Locate the cell with the specified text and output its [x, y] center coordinate. 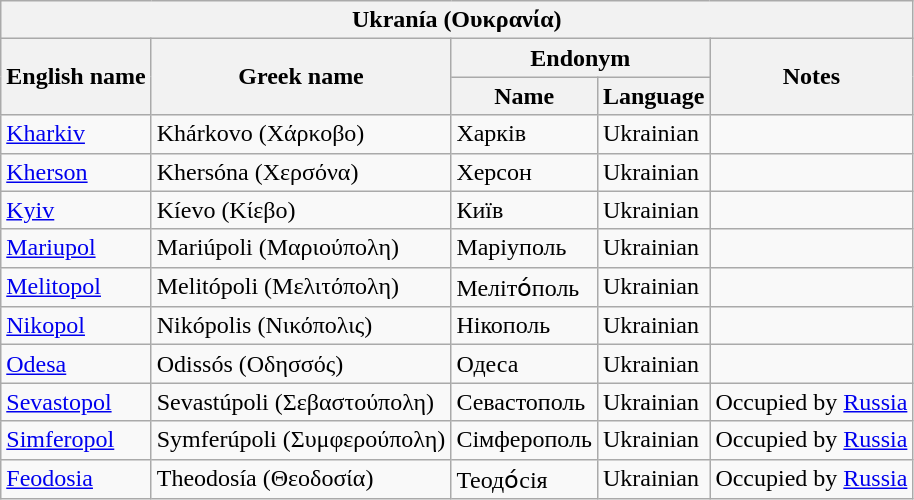
Name [524, 96]
Mariupol [76, 248]
Khersóna (Χερσόνα) [301, 172]
Kyiv [76, 210]
Маріуполь [524, 248]
Kharkiv [76, 134]
Ukranía (Ουκρανία) [457, 20]
Greek name [301, 77]
Theodosía (Θεοδoσία) [301, 479]
Nikopol [76, 326]
Mariúpoli (Μαριούπολη) [301, 248]
Melitópoli (Μελιτόπολη) [301, 287]
Херсон [524, 172]
Language [653, 96]
Севастополь [524, 402]
Теодо́сія [524, 479]
Меліто́поль [524, 287]
English name [76, 77]
Одеса [524, 364]
Nikópolis (Νικόπολις) [301, 326]
Melitopol [76, 287]
Feodosia [76, 479]
Сімферополь [524, 440]
Харків [524, 134]
Odesa [76, 364]
Endonym [580, 58]
Київ [524, 210]
Notes [812, 77]
Sevastúpoli (Σεβαστούπολη) [301, 402]
Simferopol [76, 440]
Kherson [76, 172]
Sevastopol [76, 402]
Khárkovo (Χάρκοβο) [301, 134]
Kíevo (Κίεβο) [301, 210]
Нікополь [524, 326]
Odissós (Οδησσός) [301, 364]
Symferúpoli (Συμφερούπολη) [301, 440]
